Identify which cell holds the provided text, then report its (X, Y) central coordinate. 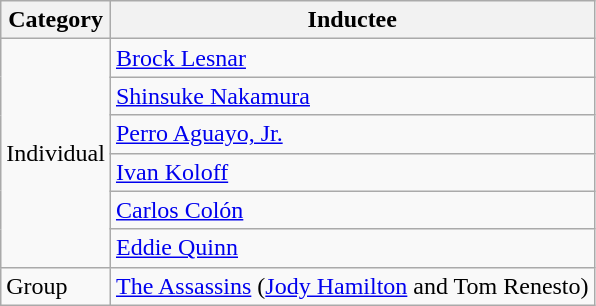
Inductee (352, 20)
Ivan Koloff (352, 172)
Eddie Quinn (352, 248)
Perro Aguayo, Jr. (352, 134)
Individual (56, 153)
Category (56, 20)
Group (56, 286)
Carlos Colón (352, 210)
Brock Lesnar (352, 58)
Shinsuke Nakamura (352, 96)
The Assassins (Jody Hamilton and Tom Renesto) (352, 286)
